Search for the cell housing the specified text and yield its (x, y) center coordinate. 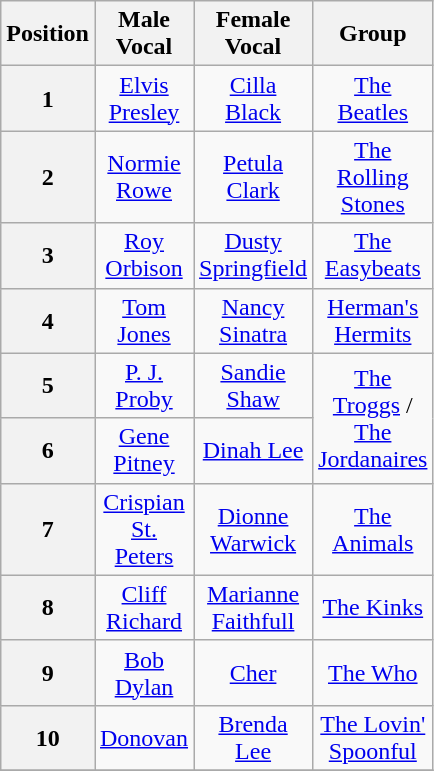
The Easybeats (373, 256)
The Animals (373, 529)
Bob Dylan (144, 672)
Position (48, 34)
The Troggs / The Jordanaires (373, 418)
Crispian St. Peters (144, 529)
Marianne Faithfull (254, 608)
6 (48, 450)
Female Vocal (254, 34)
Gene Pitney (144, 450)
Cher (254, 672)
3 (48, 256)
Elvis Presley (144, 98)
1 (48, 98)
The Lovin' Spoonful (373, 738)
Tom Jones (144, 320)
The Kinks (373, 608)
Petula Clark (254, 177)
Group (373, 34)
Brenda Lee (254, 738)
Cilla Black (254, 98)
Normie Rowe (144, 177)
Herman's Hermits (373, 320)
10 (48, 738)
5 (48, 386)
The Beatles (373, 98)
Male Vocal (144, 34)
8 (48, 608)
Dionne Warwick (254, 529)
4 (48, 320)
Cliff Richard (144, 608)
Sandie Shaw (254, 386)
Donovan (144, 738)
P. J. Proby (144, 386)
2 (48, 177)
9 (48, 672)
Dinah Lee (254, 450)
Dusty Springfield (254, 256)
Roy Orbison (144, 256)
The Rolling Stones (373, 177)
The Who (373, 672)
Nancy Sinatra (254, 320)
7 (48, 529)
